Search for the cell housing the specified text and yield its (x, y) center coordinate. 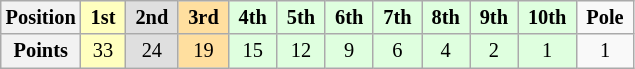
8th (446, 17)
6 (397, 51)
10th (547, 17)
4 (446, 51)
19 (203, 51)
24 (152, 51)
12 (301, 51)
6th (349, 17)
33 (104, 51)
2 (494, 51)
Position (41, 17)
Pole (604, 17)
7th (397, 17)
3rd (203, 17)
Points (41, 51)
4th (253, 17)
2nd (152, 17)
5th (301, 17)
9th (494, 17)
1st (104, 17)
15 (253, 51)
9 (349, 51)
